Provide the (x, y) coordinate of the cell's center where the given text is located.  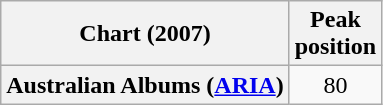
Chart (2007) (145, 34)
Australian Albums (ARIA) (145, 85)
80 (335, 85)
Peakposition (335, 34)
